Provide the [X, Y] coordinate of the cell's center where the given text is located.  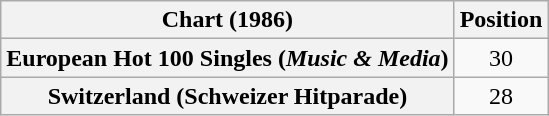
Chart (1986) [228, 20]
Position [501, 20]
Switzerland (Schweizer Hitparade) [228, 96]
28 [501, 96]
30 [501, 58]
European Hot 100 Singles (Music & Media) [228, 58]
